For the text-containing cell, return its midpoint in [X, Y] coordinate format. 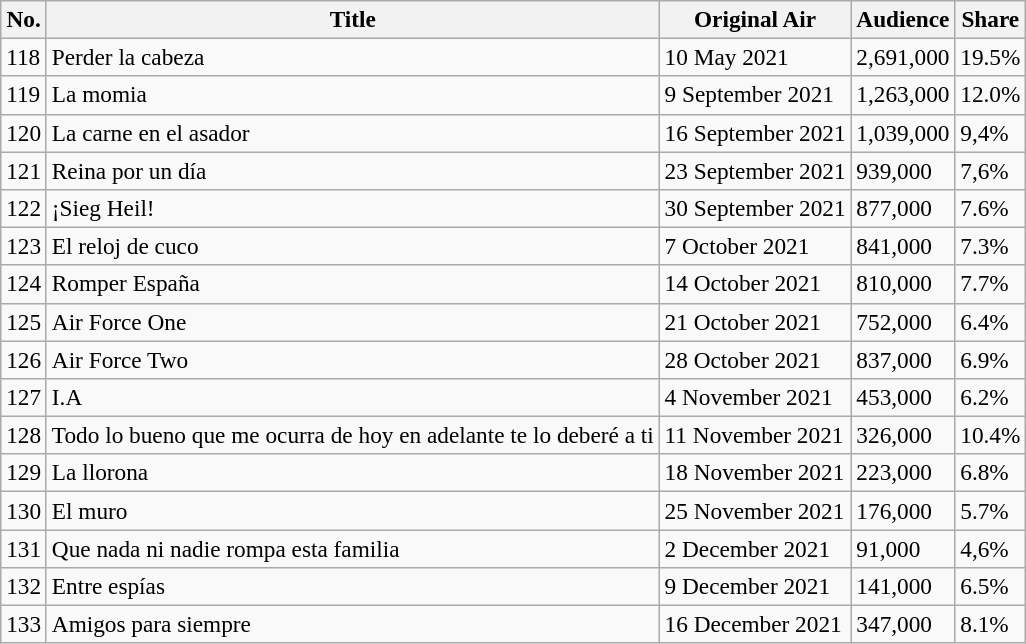
19.5% [990, 57]
Audience [903, 19]
132 [24, 586]
841,000 [903, 246]
1,039,000 [903, 133]
6.9% [990, 359]
91,000 [903, 548]
16 September 2021 [755, 133]
Air Force One [352, 322]
7.7% [990, 284]
11 November 2021 [755, 435]
6.8% [990, 473]
12.0% [990, 95]
2 December 2021 [755, 548]
Entre espías [352, 586]
5.7% [990, 510]
30 September 2021 [755, 208]
4 November 2021 [755, 397]
326,000 [903, 435]
118 [24, 57]
131 [24, 548]
23 September 2021 [755, 170]
752,000 [903, 322]
223,000 [903, 473]
28 October 2021 [755, 359]
Original Air [755, 19]
7.6% [990, 208]
Todo lo bueno que me ocurra de hoy en adelante te lo deberé a ti [352, 435]
16 December 2021 [755, 624]
837,000 [903, 359]
6.2% [990, 397]
10.4% [990, 435]
4,6% [990, 548]
7.3% [990, 246]
122 [24, 208]
129 [24, 473]
120 [24, 133]
Reina por un día [352, 170]
121 [24, 170]
125 [24, 322]
130 [24, 510]
133 [24, 624]
347,000 [903, 624]
939,000 [903, 170]
1,263,000 [903, 95]
7,6% [990, 170]
453,000 [903, 397]
9,4% [990, 133]
8.1% [990, 624]
127 [24, 397]
No. [24, 19]
Share [990, 19]
10 May 2021 [755, 57]
La momia [352, 95]
119 [24, 95]
Romper España [352, 284]
18 November 2021 [755, 473]
7 October 2021 [755, 246]
141,000 [903, 586]
123 [24, 246]
El muro [352, 510]
21 October 2021 [755, 322]
I.A [352, 397]
14 October 2021 [755, 284]
6.4% [990, 322]
2,691,000 [903, 57]
Perder la cabeza [352, 57]
Air Force Two [352, 359]
¡Sieg Heil! [352, 208]
Amigos para siempre [352, 624]
Title [352, 19]
877,000 [903, 208]
124 [24, 284]
9 September 2021 [755, 95]
Que nada ni nadie rompa esta familia [352, 548]
9 December 2021 [755, 586]
La llorona [352, 473]
El reloj de cuco [352, 246]
126 [24, 359]
6.5% [990, 586]
176,000 [903, 510]
25 November 2021 [755, 510]
128 [24, 435]
810,000 [903, 284]
La carne en el asador [352, 133]
